Determine the (X, Y) coordinate at the center of the cell enclosing the given text.  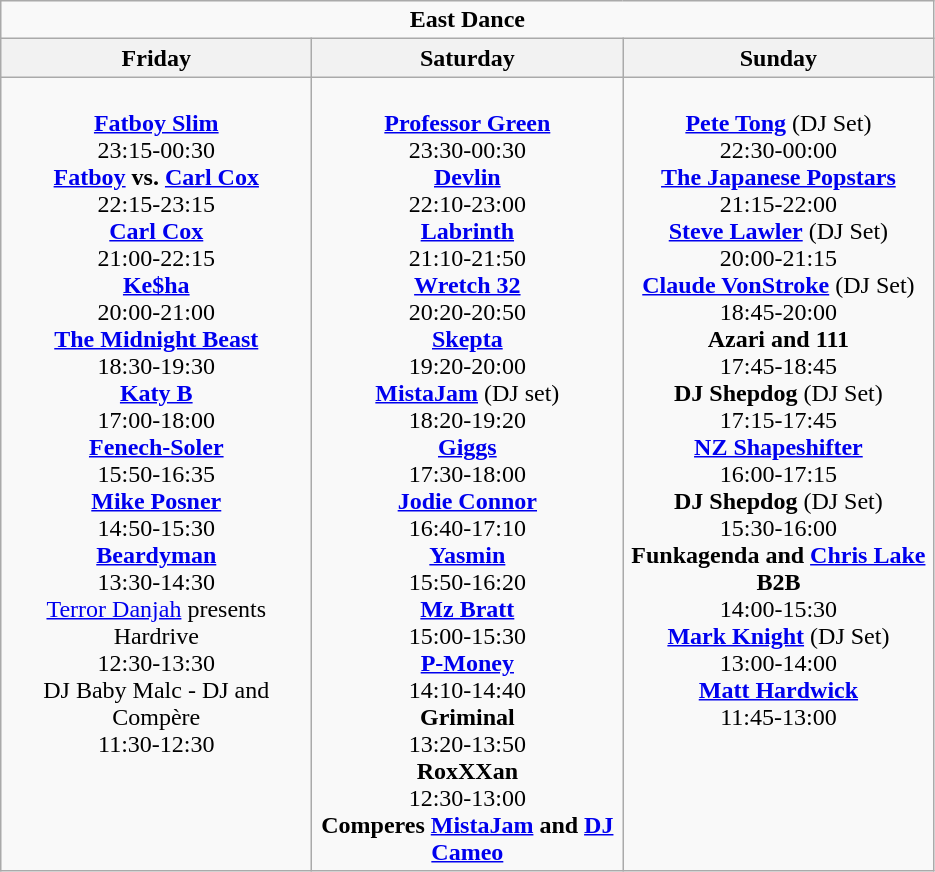
East Dance (468, 20)
Friday (156, 58)
Sunday (778, 58)
Saturday (468, 58)
